Pinpoint the cell where the given text exists, returning its (x, y) midpoint coordinate. 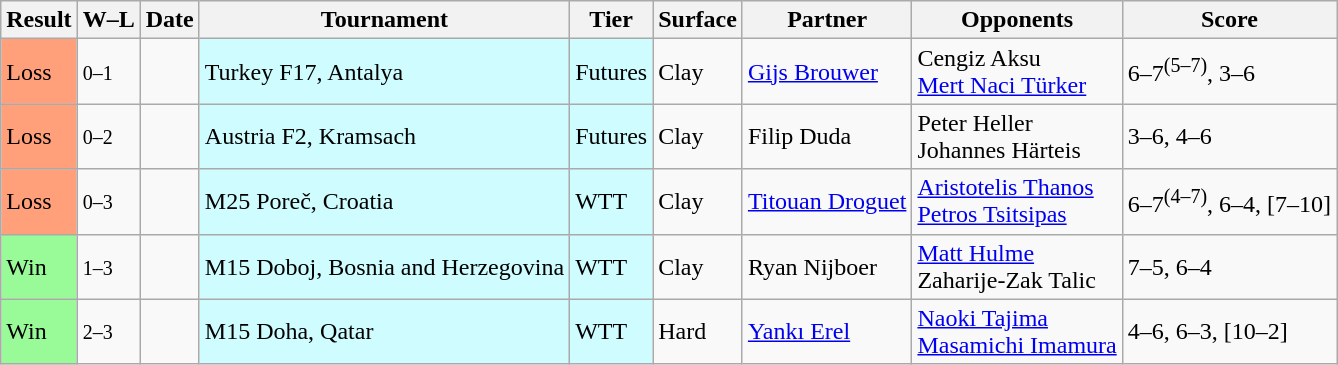
Yankı Erel (827, 332)
0–2 (108, 136)
Titouan Droguet (827, 202)
Opponents (1017, 20)
Aristotelis Thanos Petros Tsitsipas (1017, 202)
Gijs Brouwer (827, 72)
2–3 (108, 332)
0–1 (108, 72)
Tournament (384, 20)
Score (1229, 20)
Naoki Tajima Masamichi Imamura (1017, 332)
Turkey F17, Antalya (384, 72)
Partner (827, 20)
Hard (698, 332)
Result (39, 20)
M15 Doha, Qatar (384, 332)
Peter Heller Johannes Härteis (1017, 136)
0–3 (108, 202)
Tier (612, 20)
7–5, 6–4 (1229, 266)
Matt Hulme Zaharije-Zak Talic (1017, 266)
W–L (108, 20)
Cengiz Aksu Mert Naci Türker (1017, 72)
Austria F2, Kramsach (384, 136)
3–6, 4–6 (1229, 136)
Surface (698, 20)
M25 Poreč, Croatia (384, 202)
Ryan Nijboer (827, 266)
Filip Duda (827, 136)
4–6, 6–3, [10–2] (1229, 332)
1–3 (108, 266)
6–7(5–7), 3–6 (1229, 72)
6–7(4–7), 6–4, [7–10] (1229, 202)
Date (170, 20)
M15 Doboj, Bosnia and Herzegovina (384, 266)
